Scan for the cell matching the given text and deliver its (X, Y) coordinate at center. 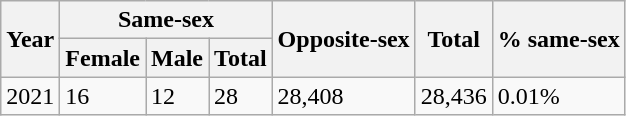
% same-sex (558, 39)
28,408 (344, 96)
Same-sex (166, 20)
12 (178, 96)
Male (178, 58)
2021 (30, 96)
Female (103, 58)
16 (103, 96)
Year (30, 39)
28,436 (454, 96)
Opposite-sex (344, 39)
28 (241, 96)
0.01% (558, 96)
